Pinpoint the cell where the given text exists, returning its (X, Y) midpoint coordinate. 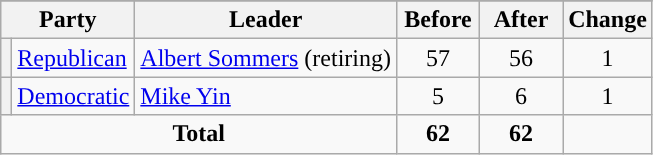
After (522, 20)
Leader (266, 20)
Albert Sommers (retiring) (266, 58)
Mike Yin (266, 96)
Democratic (74, 96)
Party (68, 20)
Total (199, 134)
Republican (74, 58)
57 (438, 58)
Before (438, 20)
5 (438, 96)
56 (522, 58)
6 (522, 96)
Change (608, 20)
